For the text-containing cell, return its midpoint in (x, y) coordinate format. 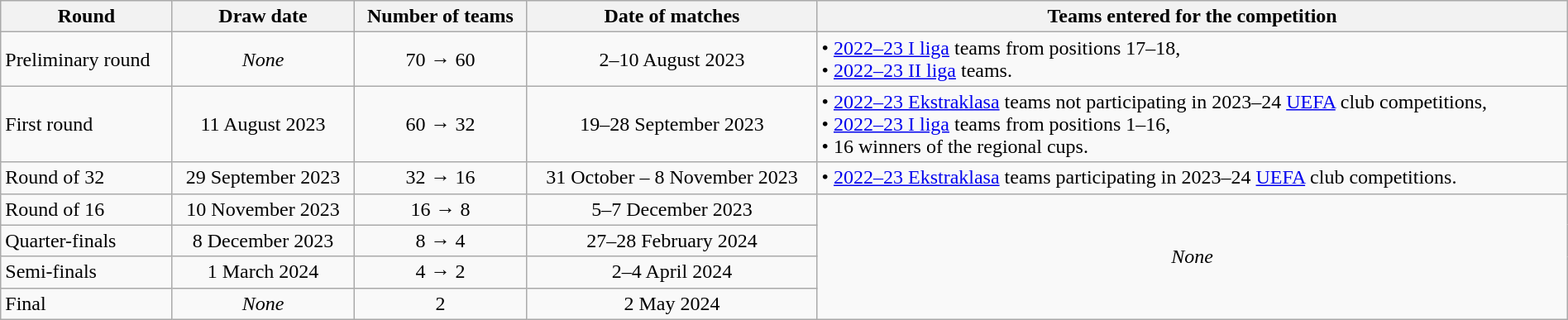
8 December 2023 (263, 241)
8 → 4 (440, 241)
Round (86, 17)
2–4 April 2024 (672, 272)
Quarter-finals (86, 241)
Draw date (263, 17)
70 → 60 (440, 60)
Number of teams (440, 17)
Teams entered for the competition (1193, 17)
16 → 8 (440, 209)
Round of 16 (86, 209)
5–7 December 2023 (672, 209)
19–28 September 2023 (672, 124)
First round (86, 124)
2 May 2024 (672, 303)
31 October – 8 November 2023 (672, 178)
• 2022–23 Ekstraklasa teams participating in 2023–24 UEFA club competitions. (1193, 178)
Semi-finals (86, 272)
• 2022–23 I liga teams from positions 17–18,• 2022–23 II liga teams. (1193, 60)
1 March 2024 (263, 272)
10 November 2023 (263, 209)
11 August 2023 (263, 124)
Preliminary round (86, 60)
32 → 16 (440, 178)
Round of 32 (86, 178)
2 (440, 303)
29 September 2023 (263, 178)
2–10 August 2023 (672, 60)
Date of matches (672, 17)
Final (86, 303)
60 → 32 (440, 124)
4 → 2 (440, 272)
27–28 February 2024 (672, 241)
